Determine the [x, y] coordinate at the center of the cell enclosing the given text.  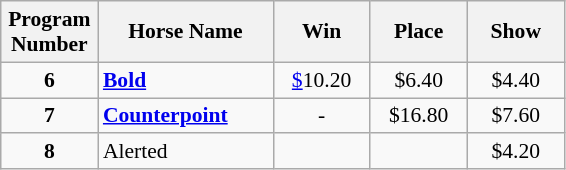
Bold [186, 80]
$6.40 [418, 80]
Program Number [50, 32]
$16.80 [418, 116]
$7.60 [516, 116]
7 [50, 116]
8 [50, 152]
Counterpoint [186, 116]
$10.20 [322, 80]
Show [516, 32]
Place [418, 32]
6 [50, 80]
Horse Name [186, 32]
$4.40 [516, 80]
$4.20 [516, 152]
- [322, 116]
Win [322, 32]
Alerted [186, 152]
